Provide the (x, y) coordinate of the cell's center where the given text is located.  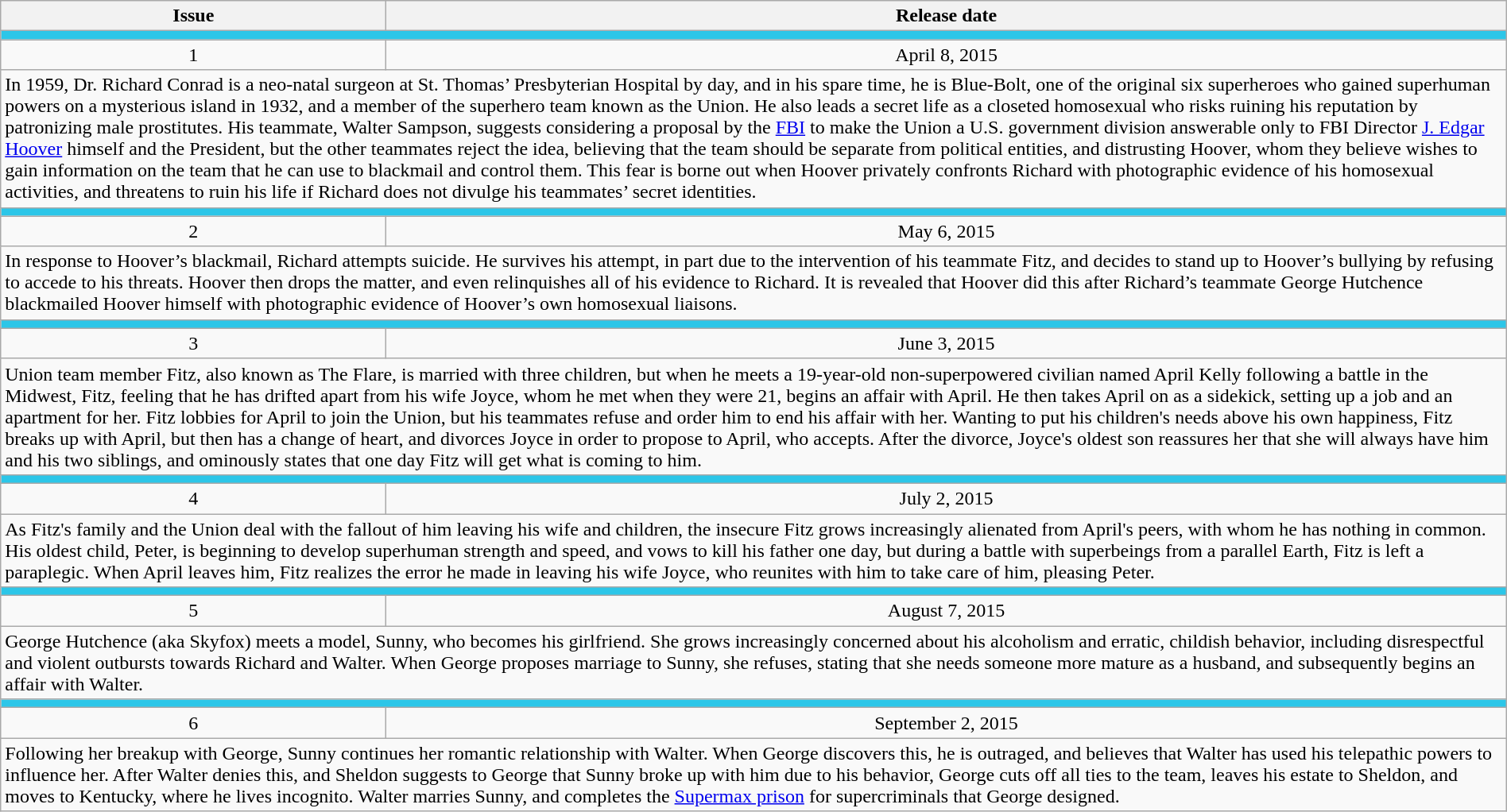
Release date (946, 16)
5 (194, 611)
1 (194, 55)
July 2, 2015 (946, 498)
6 (194, 723)
April 8, 2015 (946, 55)
September 2, 2015 (946, 723)
2 (194, 231)
June 3, 2015 (946, 343)
4 (194, 498)
August 7, 2015 (946, 611)
Issue (194, 16)
May 6, 2015 (946, 231)
3 (194, 343)
